Search for the cell housing the specified text and yield its [x, y] center coordinate. 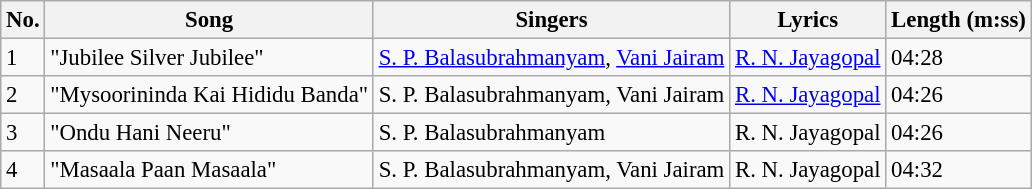
4 [23, 170]
"Masaala Paan Masaala" [209, 170]
2 [23, 95]
"Mysoorininda Kai Hididu Banda" [209, 95]
3 [23, 133]
04:28 [958, 58]
"Jubilee Silver Jubilee" [209, 58]
"Ondu Hani Neeru" [209, 133]
1 [23, 58]
Lyrics [808, 20]
Length (m:ss) [958, 20]
04:32 [958, 170]
S. P. Balasubrahmanyam [551, 133]
Singers [551, 20]
Song [209, 20]
No. [23, 20]
